Find where the given text appears and provide that cell's center as (X, Y) coordinate. 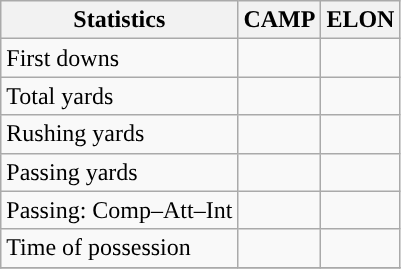
Statistics (120, 20)
Rushing yards (120, 134)
Passing: Comp–Att–Int (120, 210)
First downs (120, 58)
Total yards (120, 96)
Passing yards (120, 172)
Time of possession (120, 248)
CAMP (280, 20)
ELON (360, 20)
